Capture the cell that displays the provided text and extract its [X, Y] central coordinate. 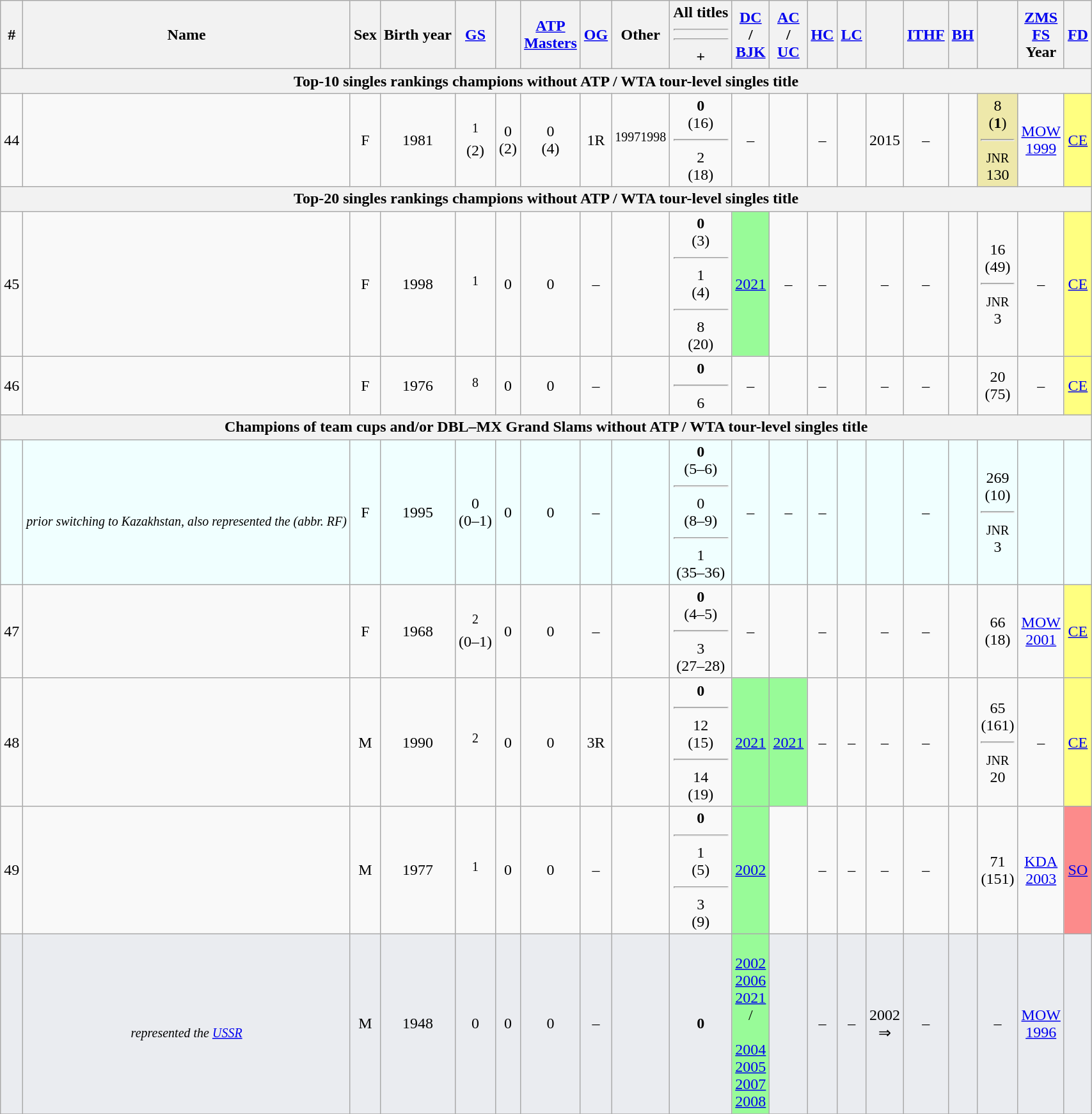
16(49)JNR3 [998, 284]
3R [596, 742]
DC/BJK [751, 35]
Sex [365, 35]
LC [851, 35]
Top-20 singles rankings champions without ATP / WTA tour-level singles title [546, 199]
44 [12, 140]
1977 [417, 870]
48 [12, 742]
46 [12, 386]
0(5–6)0(8–9)1(35–36) [701, 512]
1981 [417, 140]
19971998 [641, 140]
0(4–5)3(27–28) [701, 631]
AC/UC [788, 35]
represented the USSR [187, 1023]
06 [701, 386]
2 [476, 742]
1990 [417, 742]
66(18) [998, 631]
1968 [417, 631]
0(16)2(18) [701, 140]
SO [1077, 870]
BH [963, 35]
20(75) [998, 386]
0(0–1) [476, 512]
1R [596, 140]
0(2) [508, 140]
MOW2001 [1041, 631]
2(0–1) [476, 631]
47 [12, 631]
ATPMasters [551, 35]
MOW1996 [1041, 1023]
01(5)3(9) [701, 870]
71(151) [998, 870]
0(3)1(4)8(20) [701, 284]
Birth year [417, 35]
OG [596, 35]
1(2) [476, 140]
1948 [417, 1023]
MOW1999 [1041, 140]
2015 [884, 140]
ITHF [926, 35]
2002 ⇒ [884, 1023]
8 [476, 386]
ZMSFSYear [1041, 35]
45 [12, 284]
Champions of team cups and/or DBL–MX Grand Slams without ATP / WTA tour-level singles title [546, 427]
1995 [417, 512]
012(15)14(19) [701, 742]
200220062021/2004200520072008 [751, 1023]
49 [12, 870]
prior switching to Kazakhstan, also represented the (abbr. RF) [187, 512]
2002 [751, 870]
FD [1077, 35]
Name [187, 35]
Other [641, 35]
# [12, 35]
1998 [417, 284]
0(4) [551, 140]
All titles+ [701, 35]
HC [823, 35]
Top-10 singles rankings champions without ATP / WTA tour-level singles title [546, 81]
65(161)JNR20 [998, 742]
8(1)JNR130 [998, 140]
1976 [417, 386]
GS [476, 35]
269(10)JNR3 [998, 512]
KDA2003 [1041, 870]
